Return (X, Y) of the center of cell containing provided text 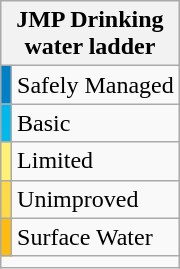
Safely Managed (96, 85)
Surface Water (96, 237)
Basic (96, 123)
JMP Drinking water ladder (90, 34)
Limited (96, 161)
Unimproved (96, 199)
